Capture the cell that displays the provided text and extract its (x, y) central coordinate. 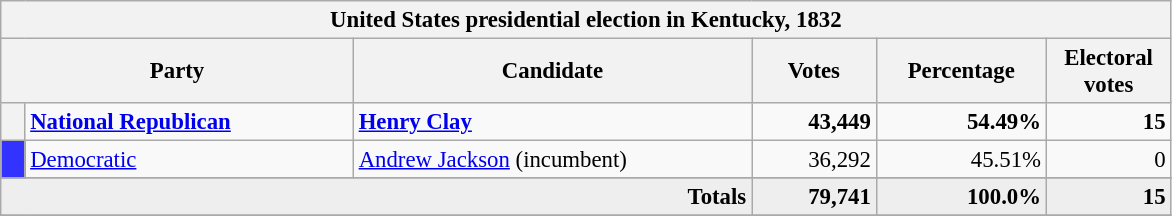
Electoral votes (1108, 72)
Henry Clay (552, 122)
Candidate (552, 72)
54.49% (961, 122)
National Republican (189, 122)
0 (1108, 160)
100.0% (961, 197)
45.51% (961, 160)
Party (178, 72)
Votes (814, 72)
Totals (376, 197)
36,292 (814, 160)
Andrew Jackson (incumbent) (552, 160)
Percentage (961, 72)
43,449 (814, 122)
79,741 (814, 197)
Democratic (189, 160)
United States presidential election in Kentucky, 1832 (586, 20)
